Locate the cell with the specified text and output its (x, y) center coordinate. 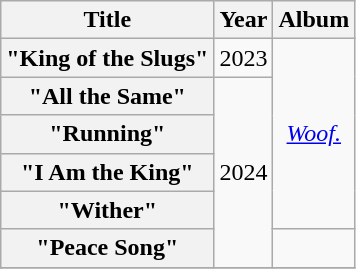
"I Am the King" (108, 172)
Year (244, 20)
"Peace Song" (108, 248)
Woof. (314, 134)
Album (314, 20)
2024 (244, 172)
"Running" (108, 134)
Title (108, 20)
"All the Same" (108, 96)
2023 (244, 58)
"Wither" (108, 210)
"King of the Slugs" (108, 58)
